From the cell containing the given text, extract its center point as (X, Y) coordinate. 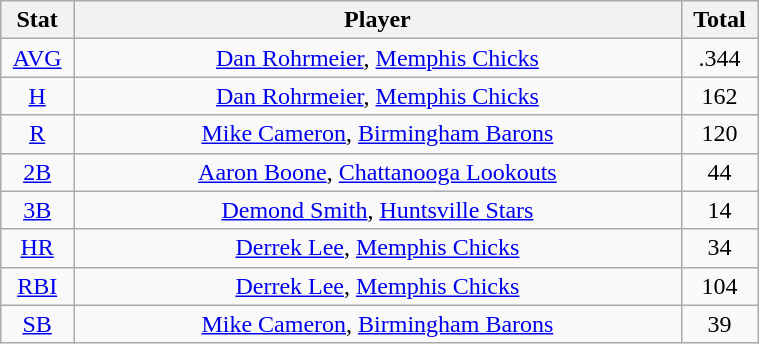
104 (719, 286)
34 (719, 248)
AVG (38, 58)
SB (38, 324)
Demond Smith, Huntsville Stars (378, 210)
3B (38, 210)
39 (719, 324)
120 (719, 134)
Aaron Boone, Chattanooga Lookouts (378, 172)
R (38, 134)
2B (38, 172)
RBI (38, 286)
162 (719, 96)
H (38, 96)
Player (378, 20)
44 (719, 172)
Stat (38, 20)
Total (719, 20)
.344 (719, 58)
14 (719, 210)
HR (38, 248)
